Locate the cell with the specified text and output its (X, Y) center coordinate. 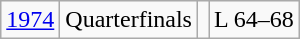
1974 (30, 20)
Quarterfinals (129, 20)
L 64–68 (254, 20)
